For the text-containing cell, return its midpoint in (x, y) coordinate format. 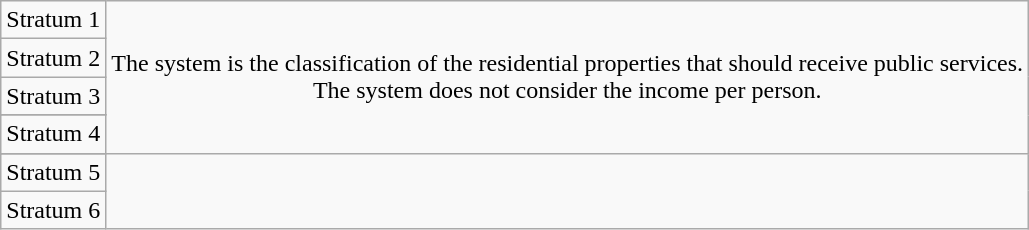
Stratum 4 (54, 134)
Stratum 1 (54, 20)
Stratum 5 (54, 172)
Stratum 6 (54, 210)
Stratum 2 (54, 58)
Stratum 3 (54, 96)
